From the cell containing the given text, extract its center point as [X, Y] coordinate. 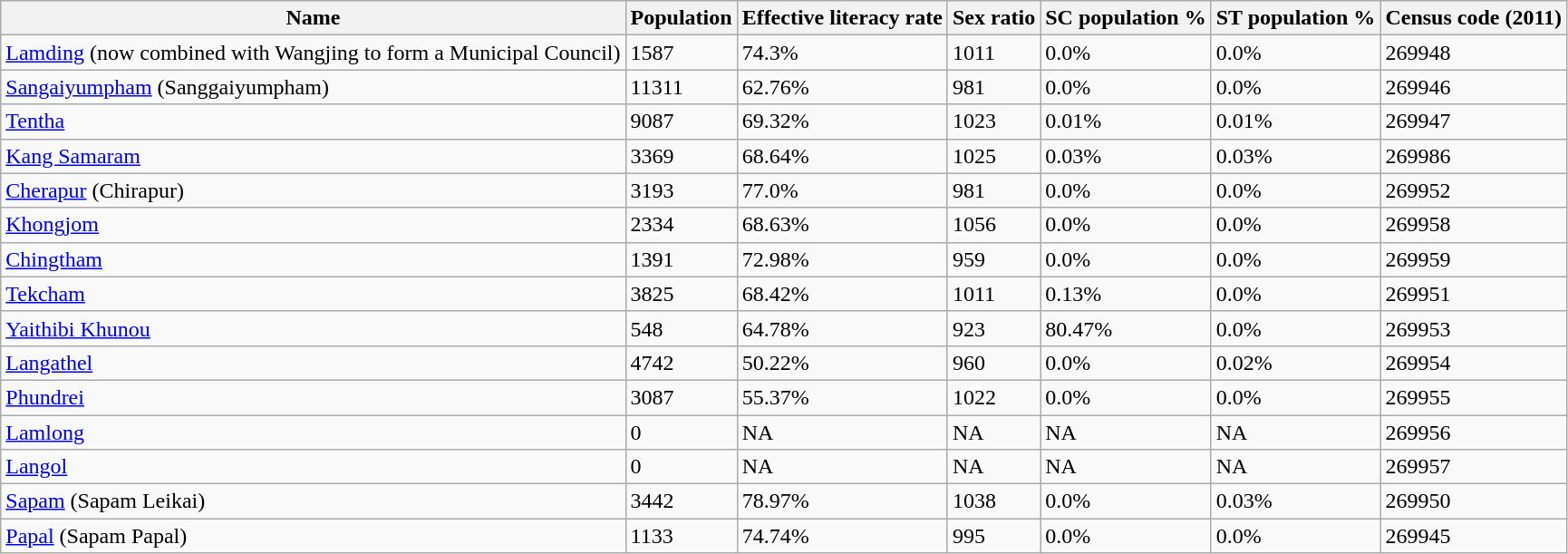
923 [993, 328]
9087 [682, 121]
269948 [1474, 53]
269945 [1474, 536]
0.02% [1296, 363]
Kang Samaram [314, 156]
50.22% [842, 363]
269956 [1474, 433]
269957 [1474, 467]
Tekcham [314, 294]
995 [993, 536]
Sex ratio [993, 18]
11311 [682, 87]
72.98% [842, 259]
4742 [682, 363]
269954 [1474, 363]
Khongjom [314, 225]
Population [682, 18]
Tentha [314, 121]
Langathel [314, 363]
Langol [314, 467]
55.37% [842, 397]
ST population % [1296, 18]
1133 [682, 536]
77.0% [842, 190]
1056 [993, 225]
269953 [1474, 328]
959 [993, 259]
68.63% [842, 225]
78.97% [842, 501]
64.78% [842, 328]
Sangaiyumpham (Sanggaiyumpham) [314, 87]
Sapam (Sapam Leikai) [314, 501]
74.3% [842, 53]
1023 [993, 121]
Lamlong [314, 433]
269986 [1474, 156]
Chingtham [314, 259]
2334 [682, 225]
80.47% [1126, 328]
548 [682, 328]
3825 [682, 294]
1038 [993, 501]
960 [993, 363]
68.42% [842, 294]
269952 [1474, 190]
Name [314, 18]
74.74% [842, 536]
Yaithibi Khunou [314, 328]
3087 [682, 397]
1391 [682, 259]
269955 [1474, 397]
69.32% [842, 121]
3442 [682, 501]
Cherapur (Chirapur) [314, 190]
269950 [1474, 501]
SC population % [1126, 18]
68.64% [842, 156]
3193 [682, 190]
Phundrei [314, 397]
3369 [682, 156]
0.13% [1126, 294]
Papal (Sapam Papal) [314, 536]
1587 [682, 53]
Effective literacy rate [842, 18]
269946 [1474, 87]
269958 [1474, 225]
1025 [993, 156]
62.76% [842, 87]
269959 [1474, 259]
1022 [993, 397]
269951 [1474, 294]
269947 [1474, 121]
Census code (2011) [1474, 18]
Lamding (now combined with Wangjing to form a Municipal Council) [314, 53]
